Scan for the cell matching the given text and deliver its (X, Y) coordinate at center. 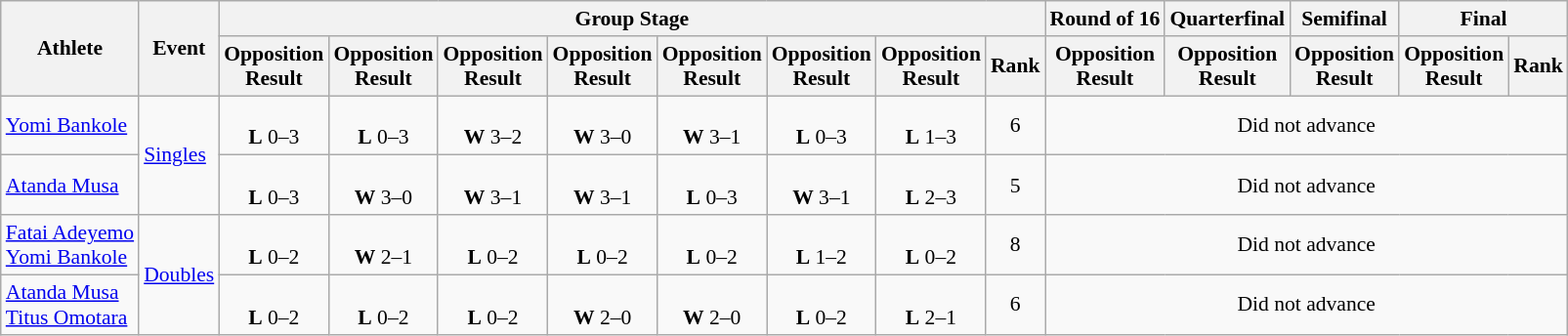
Quarterfinal (1227, 19)
W 3–2 (492, 125)
L 1–3 (931, 125)
L 1–2 (822, 244)
Singles (179, 155)
5 (1016, 186)
Doubles (179, 274)
W 2–1 (383, 244)
Round of 16 (1106, 19)
Fatai AdeyemoYomi Bankole (70, 244)
8 (1016, 244)
Athlete (70, 49)
Atanda MusaTitus Omotara (70, 305)
L 2–1 (931, 305)
L 2–3 (931, 186)
Semifinal (1344, 19)
Atanda Musa (70, 186)
Yomi Bankole (70, 125)
Group Stage (631, 19)
Final (1483, 19)
Event (179, 49)
